Pinpoint the cell where the given text exists, returning its [X, Y] midpoint coordinate. 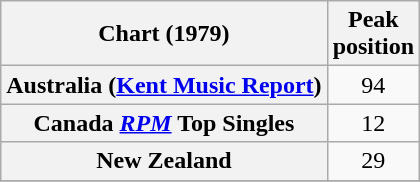
29 [373, 161]
Chart (1979) [164, 34]
Australia (Kent Music Report) [164, 85]
94 [373, 85]
12 [373, 123]
Canada RPM Top Singles [164, 123]
New Zealand [164, 161]
Peak position [373, 34]
